Capture the cell that displays the provided text and extract its (X, Y) central coordinate. 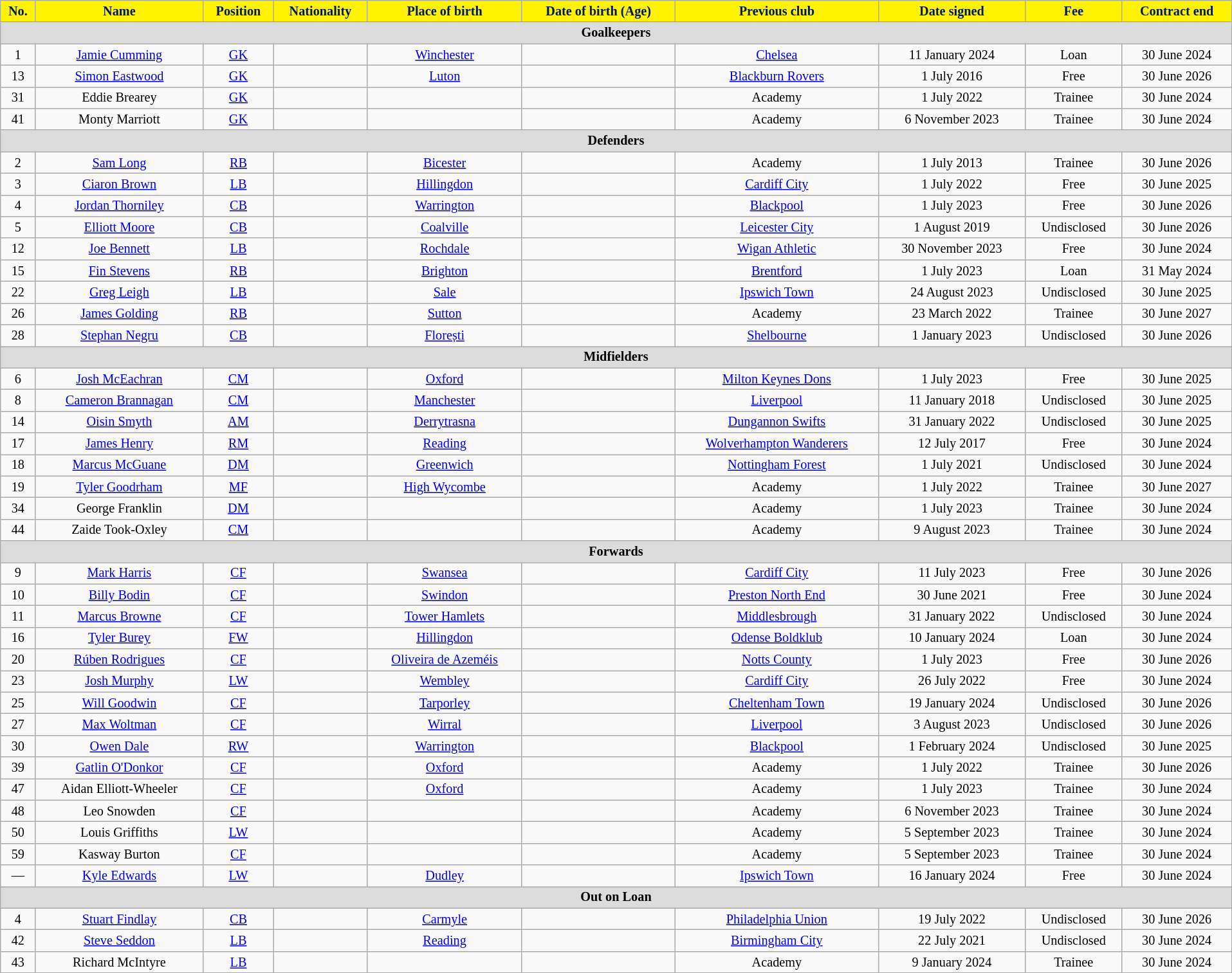
Marcus McGuane (120, 465)
Defenders (616, 141)
Cameron Brannagan (120, 400)
Leo Snowden (120, 811)
Tarporley (445, 703)
Joe Bennett (120, 249)
High Wycombe (445, 487)
41 (18, 119)
Brentford (777, 271)
Wigan Athletic (777, 249)
Notts County (777, 660)
Place of birth (445, 11)
39 (18, 768)
Contract end (1177, 11)
3 August 2023 (952, 724)
22 July 2021 (952, 940)
23 (18, 681)
19 (18, 487)
Date of birth (Age) (598, 11)
Owen Dale (120, 746)
George Franklin (120, 508)
Sam Long (120, 163)
Jamie Cumming (120, 54)
12 (18, 249)
Oisin Smyth (120, 422)
Richard McIntyre (120, 962)
23 March 2022 (952, 314)
Out on Loan (616, 897)
Derrytrasna (445, 422)
28 (18, 335)
Zaide Took-Oxley (120, 530)
Cheltenham Town (777, 703)
Chelsea (777, 54)
Gatlin O'Donkor (120, 768)
Rochdale (445, 249)
Sale (445, 292)
Kyle Edwards (120, 876)
1 July 2021 (952, 465)
17 (18, 443)
Stuart Findlay (120, 919)
Philadelphia Union (777, 919)
Brighton (445, 271)
Elliott Moore (120, 227)
30 November 2023 (952, 249)
Name (120, 11)
11 January 2018 (952, 400)
Louis Griffiths (120, 832)
6 (18, 379)
26 July 2022 (952, 681)
9 January 2024 (952, 962)
Will Goodwin (120, 703)
Wembley (445, 681)
5 (18, 227)
Tyler Goodrham (120, 487)
18 (18, 465)
AM (238, 422)
10 January 2024 (952, 638)
43 (18, 962)
Swindon (445, 595)
14 (18, 422)
Sutton (445, 314)
48 (18, 811)
24 August 2023 (952, 292)
44 (18, 530)
Milton Keynes Dons (777, 379)
31 May 2024 (1177, 271)
Eddie Brearey (120, 98)
Monty Marriott (120, 119)
Kasway Burton (120, 854)
47 (18, 789)
2 (18, 163)
Florești (445, 335)
27 (18, 724)
Luton (445, 76)
34 (18, 508)
Odense Boldklub (777, 638)
Leicester City (777, 227)
Carmyle (445, 919)
— (18, 876)
Aidan Elliott-Wheeler (120, 789)
Previous club (777, 11)
Wolverhampton Wanderers (777, 443)
12 July 2017 (952, 443)
Wirral (445, 724)
Stephan Negru (120, 335)
16 January 2024 (952, 876)
Marcus Browne (120, 616)
Fin Stevens (120, 271)
Birmingham City (777, 940)
19 January 2024 (952, 703)
Tyler Burey (120, 638)
30 June 2021 (952, 595)
42 (18, 940)
11 (18, 616)
1 July 2013 (952, 163)
No. (18, 11)
30 (18, 746)
Dudley (445, 876)
Oliveira de Azeméis (445, 660)
Jordan Thorniley (120, 206)
1 February 2024 (952, 746)
Dungannon Swifts (777, 422)
Tower Hamlets (445, 616)
50 (18, 832)
20 (18, 660)
Midfielders (616, 357)
22 (18, 292)
9 (18, 573)
9 August 2023 (952, 530)
Date signed (952, 11)
RM (238, 443)
Simon Eastwood (120, 76)
FW (238, 638)
Mark Harris (120, 573)
Rúben Rodrigues (120, 660)
11 July 2023 (952, 573)
Max Woltman (120, 724)
Bicester (445, 163)
19 July 2022 (952, 919)
Forwards (616, 551)
Ciaron Brown (120, 184)
Preston North End (777, 595)
RW (238, 746)
Shelbourne (777, 335)
Greg Leigh (120, 292)
Blackburn Rovers (777, 76)
Josh Murphy (120, 681)
10 (18, 595)
Manchester (445, 400)
Steve Seddon (120, 940)
Winchester (445, 54)
Josh McEachran (120, 379)
MF (238, 487)
Coalville (445, 227)
26 (18, 314)
Position (238, 11)
James Henry (120, 443)
25 (18, 703)
Billy Bodin (120, 595)
1 August 2019 (952, 227)
16 (18, 638)
11 January 2024 (952, 54)
Fee (1073, 11)
Swansea (445, 573)
1 July 2016 (952, 76)
13 (18, 76)
1 (18, 54)
3 (18, 184)
Nottingham Forest (777, 465)
Greenwich (445, 465)
31 (18, 98)
15 (18, 271)
Middlesbrough (777, 616)
Goalkeepers (616, 33)
James Golding (120, 314)
59 (18, 854)
1 January 2023 (952, 335)
8 (18, 400)
Nationality (320, 11)
